Return [x, y] of the center of cell containing provided text 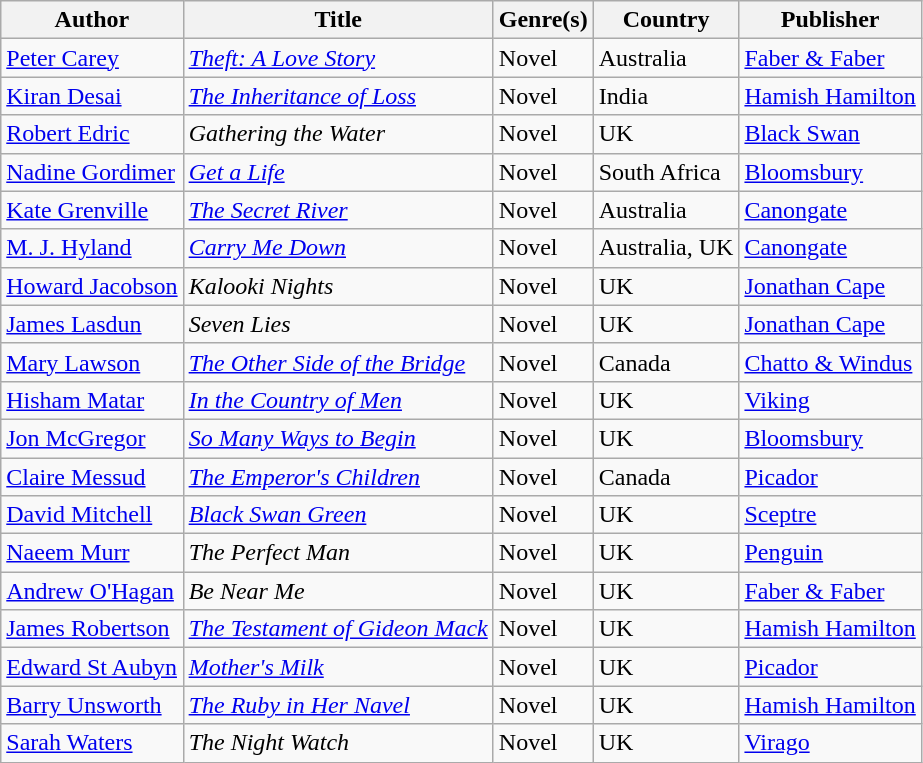
Title [338, 20]
The Testament of Gideon Mack [338, 629]
Theft: A Love Story [338, 58]
Get a Life [338, 172]
Genre(s) [543, 20]
Chatto & Windus [830, 362]
James Lasdun [92, 324]
Gathering the Water [338, 134]
The Emperor's Children [338, 477]
Mother's Milk [338, 667]
Hisham Matar [92, 400]
Author [92, 20]
Andrew O'Hagan [92, 591]
Carry Me Down [338, 248]
Black Swan Green [338, 515]
India [666, 96]
The Secret River [338, 210]
Australia, UK [666, 248]
Claire Messud [92, 477]
Kalooki Nights [338, 286]
Howard Jacobson [92, 286]
The Inheritance of Loss [338, 96]
Barry Unsworth [92, 705]
In the Country of Men [338, 400]
James Robertson [92, 629]
The Ruby in Her Navel [338, 705]
Seven Lies [338, 324]
The Other Side of the Bridge [338, 362]
Edward St Aubyn [92, 667]
Publisher [830, 20]
Penguin [830, 553]
M. J. Hyland [92, 248]
Mary Lawson [92, 362]
Virago [830, 743]
Robert Edric [92, 134]
Kiran Desai [92, 96]
Peter Carey [92, 58]
So Many Ways to Begin [338, 438]
South Africa [666, 172]
Sarah Waters [92, 743]
The Perfect Man [338, 553]
David Mitchell [92, 515]
Be Near Me [338, 591]
Kate Grenville [92, 210]
Black Swan [830, 134]
Country [666, 20]
Viking [830, 400]
Naeem Murr [92, 553]
Nadine Gordimer [92, 172]
Sceptre [830, 515]
Jon McGregor [92, 438]
The Night Watch [338, 743]
